Search for the cell housing the specified text and yield its [x, y] center coordinate. 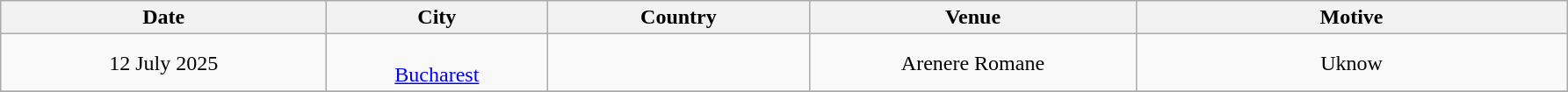
Arenere Romane [973, 63]
Venue [973, 18]
Motive [1351, 18]
Uknow [1351, 63]
12 July 2025 [163, 63]
Date [163, 18]
Country [678, 18]
Bucharest [437, 63]
City [437, 18]
